Extract the [X, Y] coordinate from the center of the cell holding the provided text.  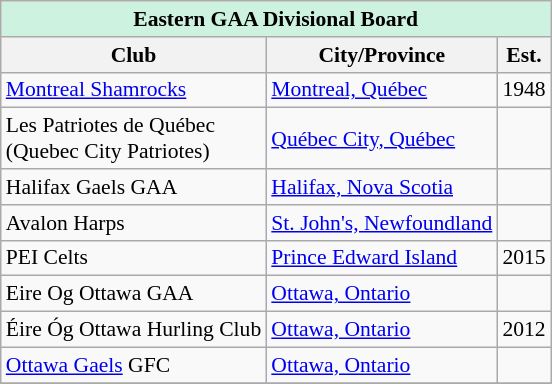
Halifax Gaels GAA [134, 187]
PEI Celts [134, 258]
1948 [524, 90]
Prince Edward Island [382, 258]
2012 [524, 330]
Est. [524, 55]
Montreal, Québec [382, 90]
Avalon Harps [134, 223]
Éire Óg Ottawa Hurling Club [134, 330]
2015 [524, 258]
Eastern GAA Divisional Board [276, 19]
Québec City, Québec [382, 138]
Les Patriotes de Québec(Quebec City Patriotes) [134, 138]
St. John's, Newfoundland [382, 223]
Ottawa Gaels GFC [134, 365]
Halifax, Nova Scotia [382, 187]
Club [134, 55]
City/Province [382, 55]
Montreal Shamrocks [134, 90]
Eire Og Ottawa GAA [134, 294]
